Determine the (x, y) coordinate at the center of the cell enclosing the given text.  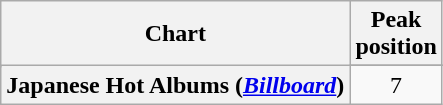
Japanese Hot Albums (Billboard) (176, 85)
7 (396, 85)
Peakposition (396, 34)
Chart (176, 34)
